Capture the cell that displays the provided text and extract its [X, Y] central coordinate. 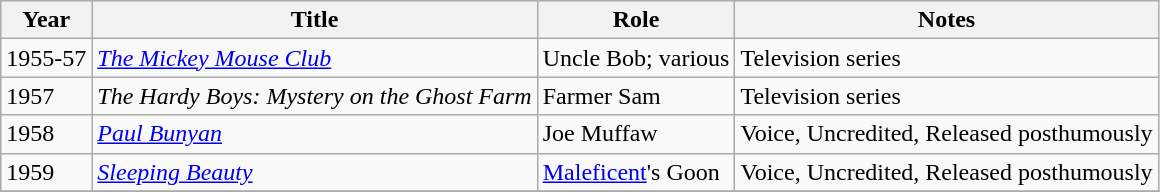
Role [636, 20]
Uncle Bob; various [636, 58]
The Mickey Mouse Club [314, 58]
Title [314, 20]
1959 [46, 172]
1958 [46, 134]
Paul Bunyan [314, 134]
Farmer Sam [636, 96]
1957 [46, 96]
Notes [946, 20]
1955-57 [46, 58]
The Hardy Boys: Mystery on the Ghost Farm [314, 96]
Joe Muffaw [636, 134]
Sleeping Beauty [314, 172]
Year [46, 20]
Maleficent's Goon [636, 172]
